Extract the [X, Y] coordinate from the center of the cell holding the provided text.  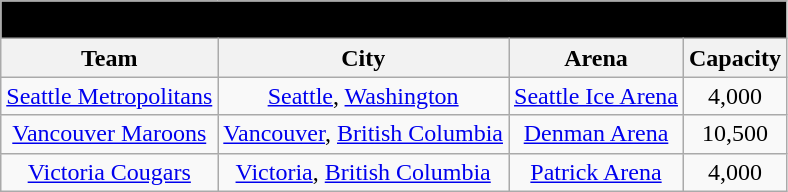
Vancouver Maroons [110, 134]
Seattle, Washington [364, 96]
10,500 [736, 134]
Patrick Arena [596, 172]
Capacity [736, 58]
Seattle Ice Arena [596, 96]
Victoria Cougars [110, 172]
Arena [596, 58]
Victoria, British Columbia [364, 172]
Denman Arena [596, 134]
Vancouver, British Columbia [364, 134]
Seattle Metropolitans [110, 96]
City [364, 58]
1922–23 Pacific Coast Hockey Association [394, 20]
Team [110, 58]
